Output the [x, y] coordinate of the center of the cell containing the given text.  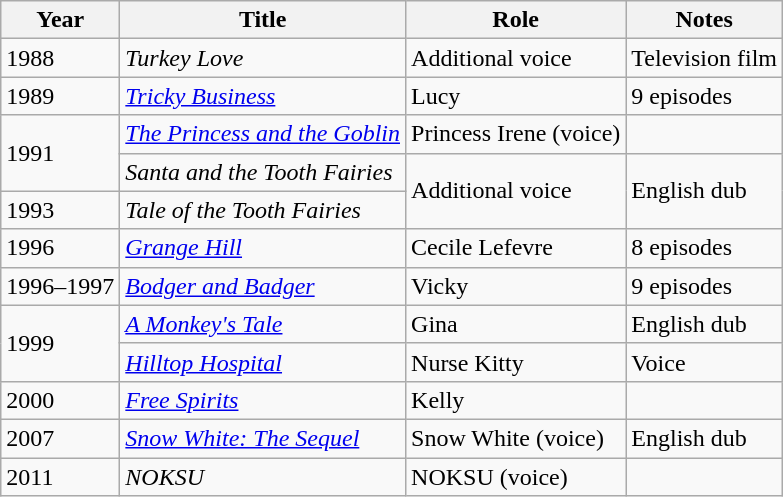
1996 [60, 248]
1991 [60, 153]
Year [60, 20]
Tricky Business [263, 96]
Nurse Kitty [516, 362]
Television film [704, 58]
Vicky [516, 286]
1996–1997 [60, 286]
Bodger and Badger [263, 286]
1988 [60, 58]
Snow White: The Sequel [263, 438]
NOKSU (voice) [516, 477]
Tale of the Tooth Fairies [263, 210]
2007 [60, 438]
Free Spirits [263, 400]
NOKSU [263, 477]
8 episodes [704, 248]
Notes [704, 20]
2000 [60, 400]
2011 [60, 477]
Snow White (voice) [516, 438]
1993 [60, 210]
Hilltop Hospital [263, 362]
Turkey Love [263, 58]
Grange Hill [263, 248]
Kelly [516, 400]
Santa and the Tooth Fairies [263, 172]
Princess Irene (voice) [516, 134]
Voice [704, 362]
Role [516, 20]
The Princess and the Goblin [263, 134]
1999 [60, 343]
Cecile Lefevre [516, 248]
Title [263, 20]
Gina [516, 324]
A Monkey's Tale [263, 324]
1989 [60, 96]
Lucy [516, 96]
